Locate the cell with the specified text and output its (X, Y) center coordinate. 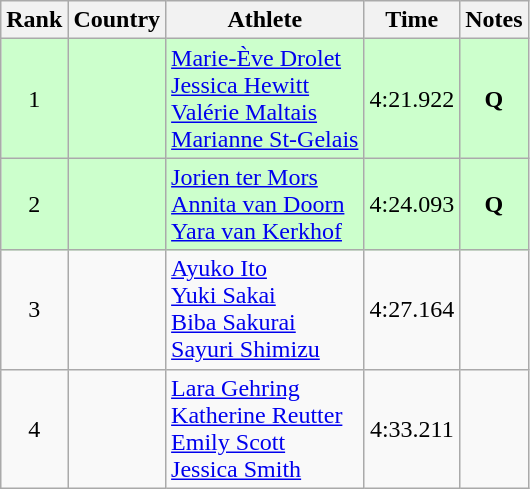
Ayuko Ito Yuki Sakai Biba Sakurai Sayuri Shimizu (265, 310)
Notes (494, 20)
Athlete (265, 20)
3 (34, 310)
Jorien ter Mors Annita van Doorn Yara van Kerkhof (265, 204)
1 (34, 98)
Marie-Ève Drolet Jessica Hewitt Valérie Maltais Marianne St-Gelais (265, 98)
Country (117, 20)
4 (34, 428)
4:24.093 (412, 204)
Rank (34, 20)
2 (34, 204)
4:21.922 (412, 98)
Time (412, 20)
4:33.211 (412, 428)
4:27.164 (412, 310)
Lara Gehring Katherine Reutter Emily Scott Jessica Smith (265, 428)
